Capture the cell that displays the provided text and extract its (X, Y) central coordinate. 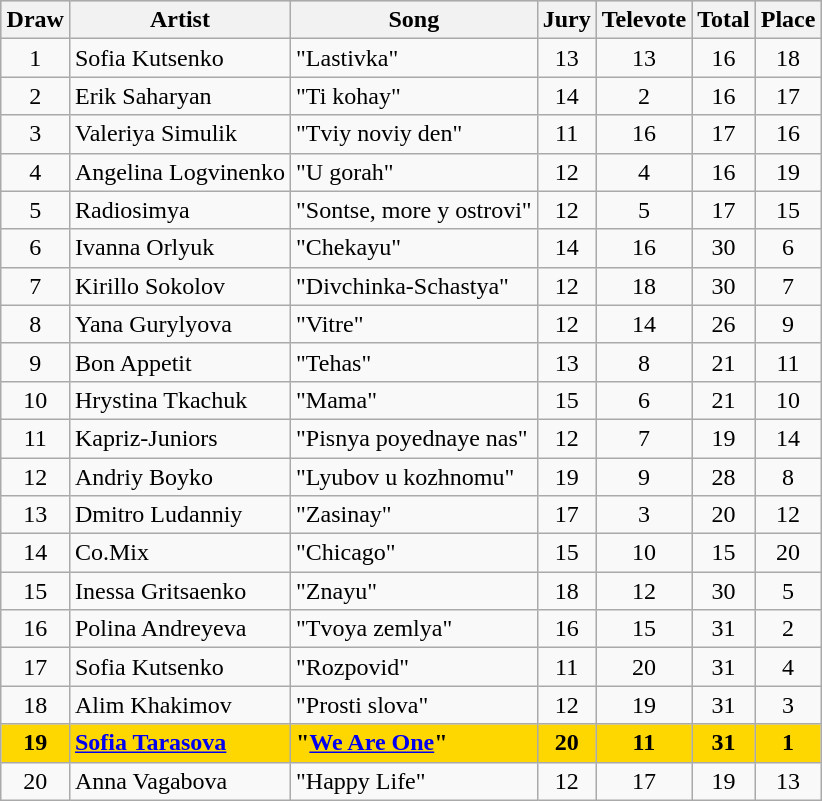
Angelina Logvinenko (180, 172)
"Chicago" (414, 553)
Draw (35, 20)
"U gorah" (414, 172)
"Chekayu" (414, 248)
Yana Gurylyova (180, 324)
Hrystina Tkachuk (180, 400)
"Tehas" (414, 362)
"Divchinka-Schastya" (414, 286)
"We Are One" (414, 743)
"Lastivka" (414, 58)
Ivanna Orlyuk (180, 248)
Alim Khakimov (180, 705)
Sofia Tarasova (180, 743)
"Zasinay" (414, 515)
28 (724, 477)
"Happy Life" (414, 781)
Song (414, 20)
"Lyubov u kozhnomu" (414, 477)
"Vitre" (414, 324)
Inessa Gritsaenko (180, 591)
Co.Mix (180, 553)
Dmitro Ludanniy (180, 515)
Andriy Boyko (180, 477)
Kirillo Sokolov (180, 286)
"Sontse, more y ostrovi" (414, 210)
Valeriya Simulik (180, 134)
"Ti kohay" (414, 96)
Televote (644, 20)
"Rozpovid" (414, 667)
Total (724, 20)
"Prosti slova" (414, 705)
Radiosimya (180, 210)
"Mama" (414, 400)
Erik Saharyan (180, 96)
Artist (180, 20)
Place (788, 20)
"Tviy noviy den" (414, 134)
"Znayu" (414, 591)
Anna Vagabova (180, 781)
"Pisnya poyednaye nas" (414, 438)
26 (724, 324)
Kapriz-Juniors (180, 438)
Polina Andreyeva (180, 629)
"Tvoya zemlya" (414, 629)
Bon Appetit (180, 362)
Jury (566, 20)
